Capture the cell that displays the provided text and extract its [x, y] central coordinate. 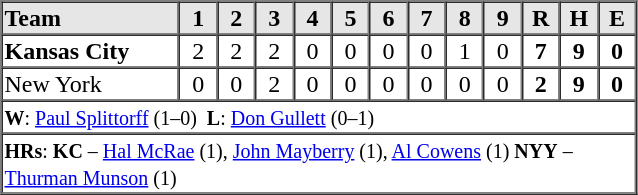
Team [91, 18]
HRs: KC – Hal McRae (1), John Mayberry (1), Al Cowens (1) NYY – Thurman Munson (1) [319, 164]
5 [350, 18]
6 [388, 18]
8 [465, 18]
4 [312, 18]
3 [274, 18]
H [579, 18]
Kansas City [91, 50]
E [617, 18]
W: Paul Splittorff (1–0) L: Don Gullett (0–1) [319, 116]
R [541, 18]
New York [91, 84]
